Return (X, Y) of the center of cell containing provided text 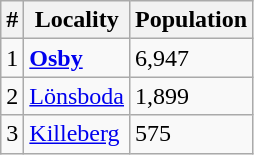
1,899 (192, 96)
Locality (77, 20)
Osby (77, 58)
# (12, 20)
2 (12, 96)
Population (192, 20)
3 (12, 134)
575 (192, 134)
Killeberg (77, 134)
1 (12, 58)
6,947 (192, 58)
Lönsboda (77, 96)
